Capture the cell that displays the provided text and extract its (X, Y) central coordinate. 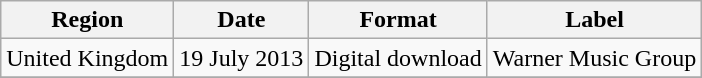
United Kingdom (88, 58)
Date (242, 20)
Region (88, 20)
Format (398, 20)
Digital download (398, 58)
Label (594, 20)
Warner Music Group (594, 58)
19 July 2013 (242, 58)
